Return the (X, Y) coordinate for the center point of the cell that contains the specified text.  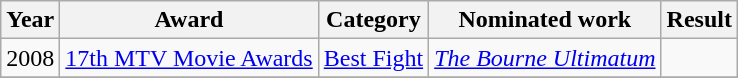
The Bourne Ultimatum (545, 58)
17th MTV Movie Awards (189, 58)
Year (30, 20)
2008 (30, 58)
Nominated work (545, 20)
Best Fight (373, 58)
Category (373, 20)
Result (699, 20)
Award (189, 20)
